For the text-containing cell, return its midpoint in (X, Y) coordinate format. 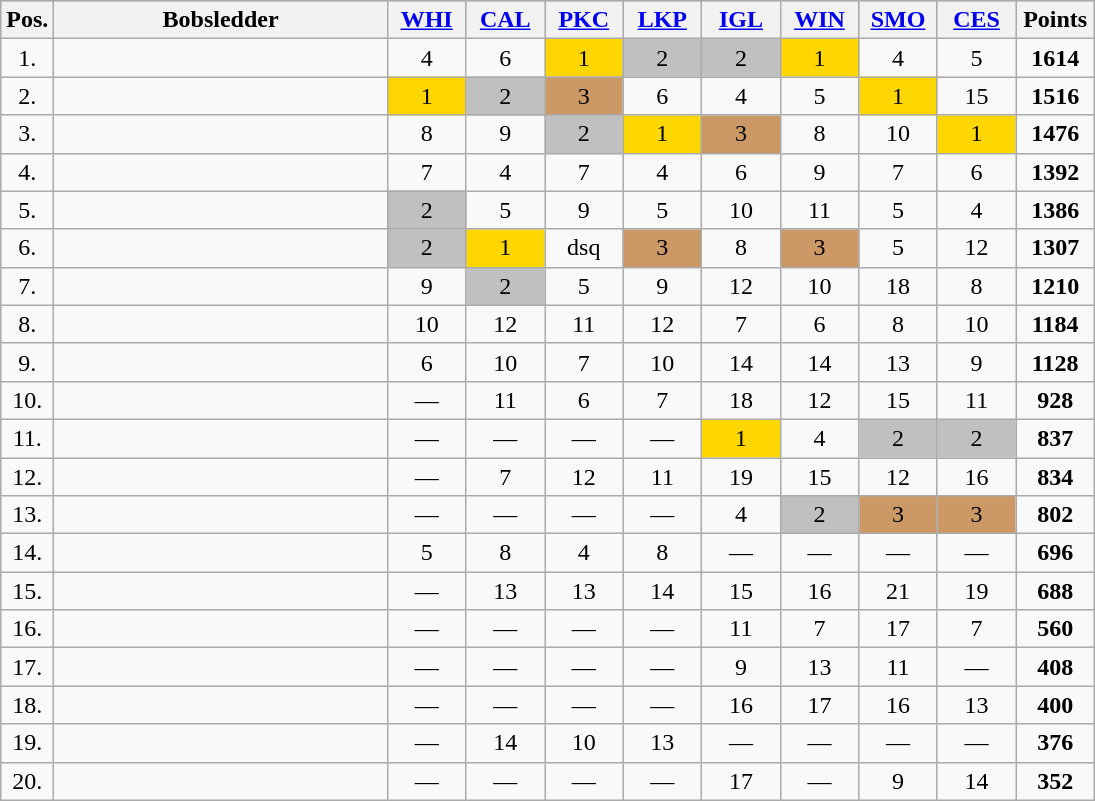
9. (28, 362)
2. (28, 96)
CES (976, 20)
1386 (1056, 210)
7. (28, 286)
Points (1056, 20)
408 (1056, 667)
CAL (506, 20)
12. (28, 477)
WHI (426, 20)
SMO (898, 20)
PKC (584, 20)
5. (28, 210)
11. (28, 438)
1307 (1056, 248)
WIN (820, 20)
18. (28, 705)
688 (1056, 591)
IGL (742, 20)
Pos. (28, 20)
837 (1056, 438)
Bobsledder (221, 20)
1614 (1056, 58)
376 (1056, 743)
6. (28, 248)
1476 (1056, 134)
14. (28, 553)
802 (1056, 515)
1. (28, 58)
696 (1056, 553)
1392 (1056, 172)
1210 (1056, 286)
1184 (1056, 324)
352 (1056, 781)
20. (28, 781)
8. (28, 324)
3. (28, 134)
13. (28, 515)
10. (28, 400)
4. (28, 172)
16. (28, 629)
400 (1056, 705)
928 (1056, 400)
15. (28, 591)
LKP (662, 20)
1128 (1056, 362)
19. (28, 743)
21 (898, 591)
834 (1056, 477)
560 (1056, 629)
1516 (1056, 96)
17. (28, 667)
dsq (584, 248)
